From the cell containing the given text, extract its center point as [x, y] coordinate. 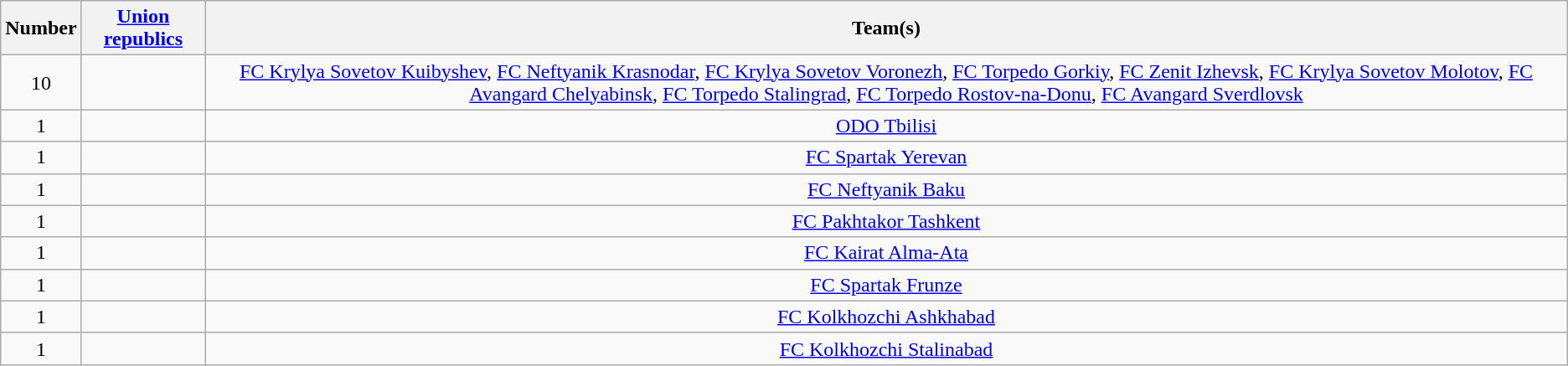
FC Neftyanik Baku [886, 189]
FC Spartak Yerevan [886, 157]
10 [41, 82]
Union republics [143, 28]
ODO Tbilisi [886, 126]
FC Spartak Frunze [886, 285]
FC Kairat Alma-Ata [886, 253]
Team(s) [886, 28]
Number [41, 28]
FC Kolkhozchi Stalinabad [886, 348]
FC Kolkhozchi Ashkhabad [886, 317]
FC Pakhtakor Tashkent [886, 221]
